From the cell containing the given text, extract its center point as (X, Y) coordinate. 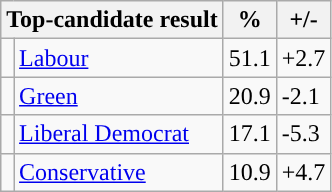
Labour (119, 58)
Liberal Democrat (119, 134)
Green (119, 96)
+2.7 (304, 58)
51.1 (250, 58)
Conservative (119, 172)
% (250, 20)
+4.7 (304, 172)
+/- (304, 20)
-5.3 (304, 134)
-2.1 (304, 96)
10.9 (250, 172)
17.1 (250, 134)
20.9 (250, 96)
Top-candidate result (112, 20)
